Identify which cell holds the provided text, then report its (X, Y) central coordinate. 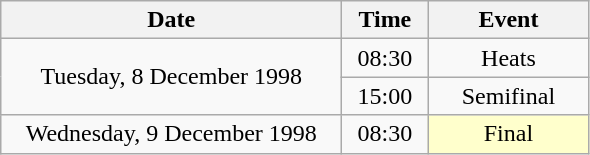
Wednesday, 9 December 1998 (172, 134)
15:00 (385, 96)
Tuesday, 8 December 1998 (172, 77)
Date (172, 20)
Heats (508, 58)
Event (508, 20)
Semifinal (508, 96)
Final (508, 134)
Time (385, 20)
